From the cell containing the given text, extract its center point as [X, Y] coordinate. 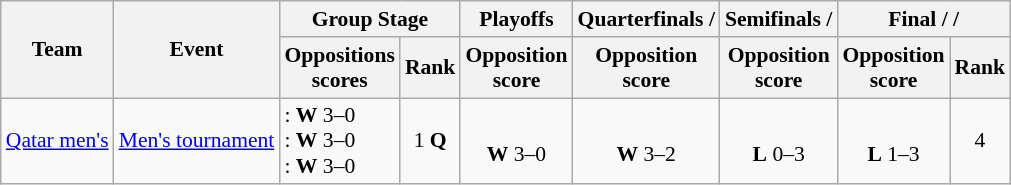
Event [197, 50]
Oppositions scores [340, 68]
Semifinals / [778, 19]
W 3–0 [516, 142]
Group Stage [370, 19]
: W 3–0: W 3–0: W 3–0 [340, 142]
Team [58, 50]
Qatar men's [58, 142]
Men's tournament [197, 142]
W 3–2 [646, 142]
4 [980, 142]
Final / / [924, 19]
Playoffs [516, 19]
Quarterfinals / [646, 19]
1 Q [430, 142]
L 1–3 [893, 142]
L 0–3 [778, 142]
